Scan for the cell matching the given text and deliver its (X, Y) coordinate at center. 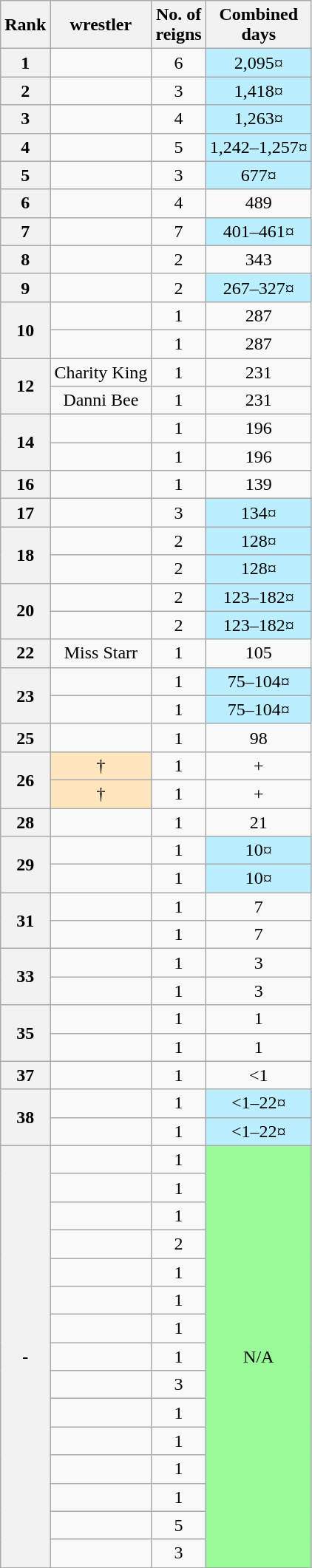
16 (25, 485)
31 (25, 921)
37 (25, 1075)
26 (25, 780)
10 (25, 330)
105 (259, 653)
677¤ (259, 175)
1,242–1,257¤ (259, 147)
22 (25, 653)
38 (25, 1117)
18 (25, 555)
Danni Bee (101, 400)
21 (259, 822)
Rank (25, 25)
<1 (259, 1075)
489 (259, 203)
33 (25, 977)
wrestler (101, 25)
17 (25, 513)
401–461¤ (259, 231)
28 (25, 822)
Charity King (101, 372)
267–327¤ (259, 287)
2,095¤ (259, 63)
9 (25, 287)
29 (25, 865)
98 (259, 737)
No. ofreigns (179, 25)
134¤ (259, 513)
23 (25, 695)
Combineddays (259, 25)
12 (25, 386)
N/A (259, 1357)
- (25, 1357)
Miss Starr (101, 653)
343 (259, 259)
14 (25, 443)
1,418¤ (259, 91)
35 (25, 1033)
20 (25, 611)
8 (25, 259)
1,263¤ (259, 119)
139 (259, 485)
25 (25, 737)
